Search for the cell housing the specified text and yield its [X, Y] center coordinate. 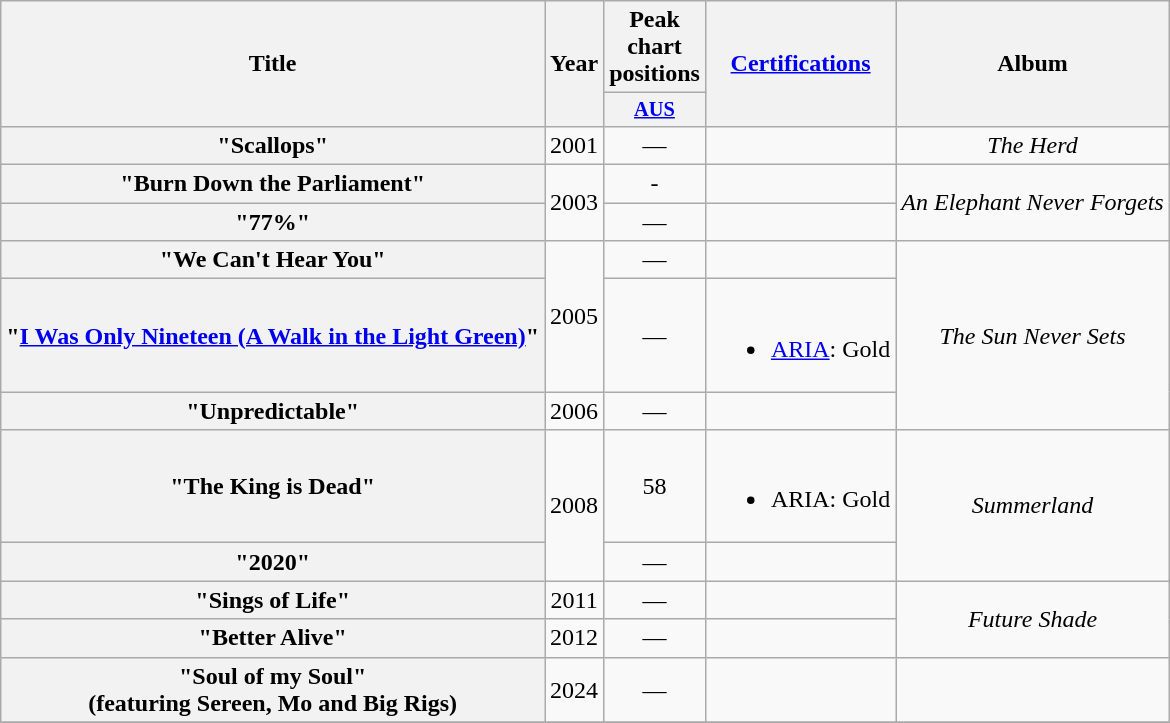
2003 [574, 203]
Peak chart positions [655, 47]
The Herd [1032, 145]
"Scallops" [273, 145]
"Soul of my Soul" (featuring Sereen, Mo and Big Rigs) [273, 690]
58 [655, 486]
"We Can't Hear You" [273, 260]
2024 [574, 690]
2012 [574, 638]
Album [1032, 64]
Certifications [800, 64]
- [655, 184]
Year [574, 64]
"Burn Down the Parliament" [273, 184]
2005 [574, 316]
2008 [574, 506]
Summerland [1032, 506]
Future Shade [1032, 619]
2006 [574, 411]
"77%" [273, 222]
2011 [574, 600]
The Sun Never Sets [1032, 336]
"Better Alive" [273, 638]
"Unpredictable" [273, 411]
"Sings of Life" [273, 600]
An Elephant Never Forgets [1032, 203]
2001 [574, 145]
Title [273, 64]
"The King is Dead" [273, 486]
"2020" [273, 562]
AUS [655, 110]
"I Was Only Nineteen (A Walk in the Light Green)" [273, 336]
